Determine the (x, y) coordinate at the center of the cell enclosing the given text.  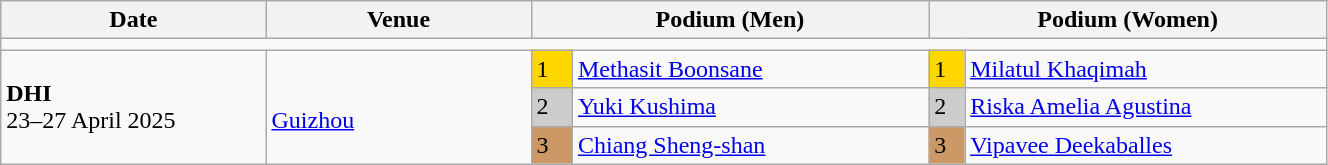
Venue (398, 20)
Podium (Women) (1128, 20)
DHI 23–27 April 2025 (134, 107)
Guizhou (398, 107)
Date (134, 20)
Yuki Kushima (750, 107)
Methasit Boonsane (750, 69)
Riska Amelia Agustina (1146, 107)
Chiang Sheng-shan (750, 145)
Milatul Khaqimah (1146, 69)
Podium (Men) (730, 20)
Vipavee Deekaballes (1146, 145)
